Return [x, y] of the center of cell containing provided text 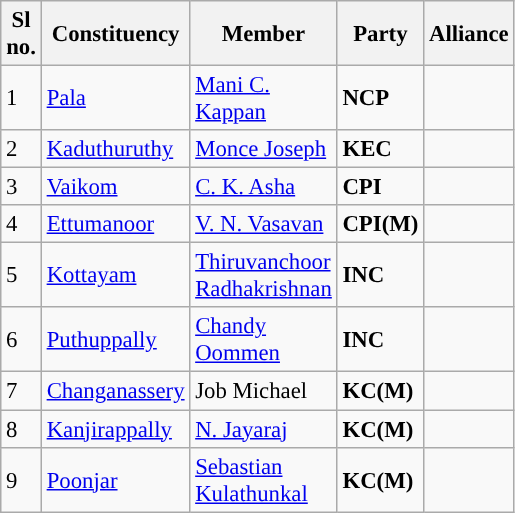
Member [264, 34]
Vaikom [116, 187]
6 [22, 340]
NCP [380, 98]
CPI [380, 187]
Party [380, 34]
9 [22, 480]
8 [22, 429]
N. Jayaraj [264, 429]
5 [22, 276]
Pala [116, 98]
Kanjirappally [116, 429]
Sebastian Kulathunkal [264, 480]
3 [22, 187]
Job Michael [264, 391]
CPI(M) [380, 224]
Kottayam [116, 276]
1 [22, 98]
7 [22, 391]
KEC [380, 149]
Poonjar [116, 480]
Puthuppally [116, 340]
4 [22, 224]
C. K. Asha [264, 187]
Alliance [469, 34]
Constituency [116, 34]
Changanassery [116, 391]
Monce Joseph [264, 149]
Mani C. Kappan [264, 98]
2 [22, 149]
Kaduthuruthy [116, 149]
Thiruvanchoor Radhakrishnan [264, 276]
V. N. Vasavan [264, 224]
Chandy Oommen [264, 340]
Ettumanoor [116, 224]
Sl no. [22, 34]
